Find where the given text appears and provide that cell's center as (x, y) coordinate. 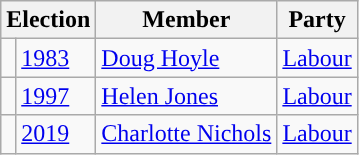
Doug Hoyle (186, 58)
Charlotte Nichols (186, 134)
1997 (56, 96)
Helen Jones (186, 96)
2019 (56, 134)
Member (186, 20)
Election (48, 20)
1983 (56, 58)
Party (317, 20)
